Find where the given text appears and provide that cell's center as [x, y] coordinate. 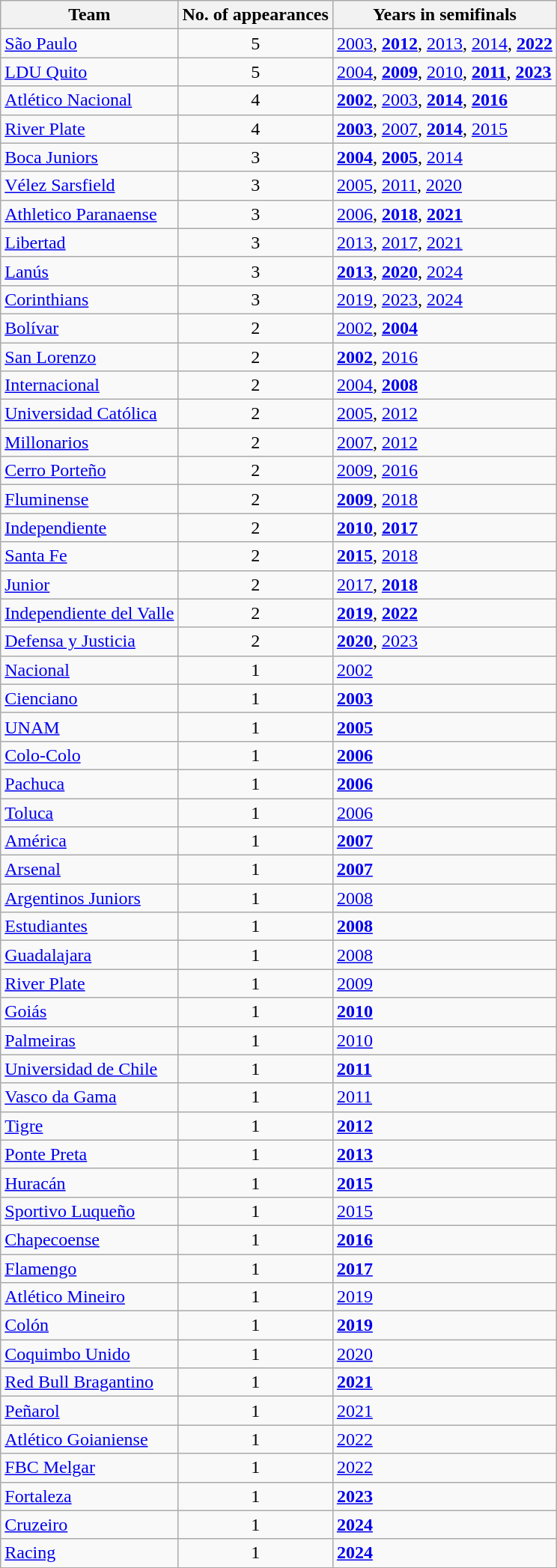
Coquimbo Unido [90, 1354]
2019, 2023, 2024 [445, 299]
2013 [445, 1154]
2023 [445, 1496]
2002, 2004 [445, 328]
2009 [445, 983]
Estudiantes [90, 927]
Universidad de Chile [90, 1069]
América [90, 841]
São Paulo [90, 43]
2015, 2018 [445, 556]
Internacional [90, 385]
2002, 2016 [445, 357]
Racing [90, 1553]
2017 [445, 1269]
Arsenal [90, 870]
San Lorenzo [90, 357]
Red Bull Bragantino [90, 1382]
Flamengo [90, 1269]
Fortaleza [90, 1496]
Argentinos Juniors [90, 898]
2004, 2005, 2014 [445, 157]
2004, 2008 [445, 385]
2013, 2020, 2024 [445, 271]
2002 [445, 670]
2005, 2012 [445, 414]
Goiás [90, 1012]
2003, 2012, 2013, 2014, 2022 [445, 43]
Atlético Nacional [90, 100]
2009, 2018 [445, 499]
UNAM [90, 727]
Fluminense [90, 499]
2002, 2003, 2014, 2016 [445, 100]
2005 [445, 727]
Colo-Colo [90, 755]
2019, 2022 [445, 613]
Independiente [90, 528]
2003 [445, 698]
LDU Quito [90, 72]
2012 [445, 1126]
Huracán [90, 1183]
Ponte Preta [90, 1154]
2016 [445, 1239]
Independiente del Valle [90, 613]
Vélez Sarsfield [90, 186]
2005, 2011, 2020 [445, 186]
2007, 2012 [445, 442]
2013, 2017, 2021 [445, 242]
Cerro Porteño [90, 471]
Cienciano [90, 698]
Santa Fe [90, 556]
Guadalajara [90, 955]
Bolívar [90, 328]
Peñarol [90, 1411]
Tigre [90, 1126]
2009, 2016 [445, 471]
Vasco da Gama [90, 1097]
Nacional [90, 670]
Boca Juniors [90, 157]
Team [90, 15]
Sportivo Luqueño [90, 1211]
2004, 2009, 2010, 2011, 2023 [445, 72]
2017, 2018 [445, 585]
Libertad [90, 242]
Defensa y Justicia [90, 641]
Toluca [90, 812]
2010, 2017 [445, 528]
Pachuca [90, 784]
Junior [90, 585]
No. of appearances [255, 15]
Cruzeiro [90, 1525]
Atlético Mineiro [90, 1297]
Millonarios [90, 442]
2020, 2023 [445, 641]
Years in semifinals [445, 15]
Chapecoense [90, 1239]
Atlético Goianiense [90, 1439]
2003, 2007, 2014, 2015 [445, 129]
FBC Melgar [90, 1468]
Palmeiras [90, 1040]
Athletico Paranaense [90, 214]
Corinthians [90, 299]
Colón [90, 1326]
Universidad Católica [90, 414]
2006, 2018, 2021 [445, 214]
2020 [445, 1354]
Lanús [90, 271]
